From the cell containing the given text, extract its center point as [X, Y] coordinate. 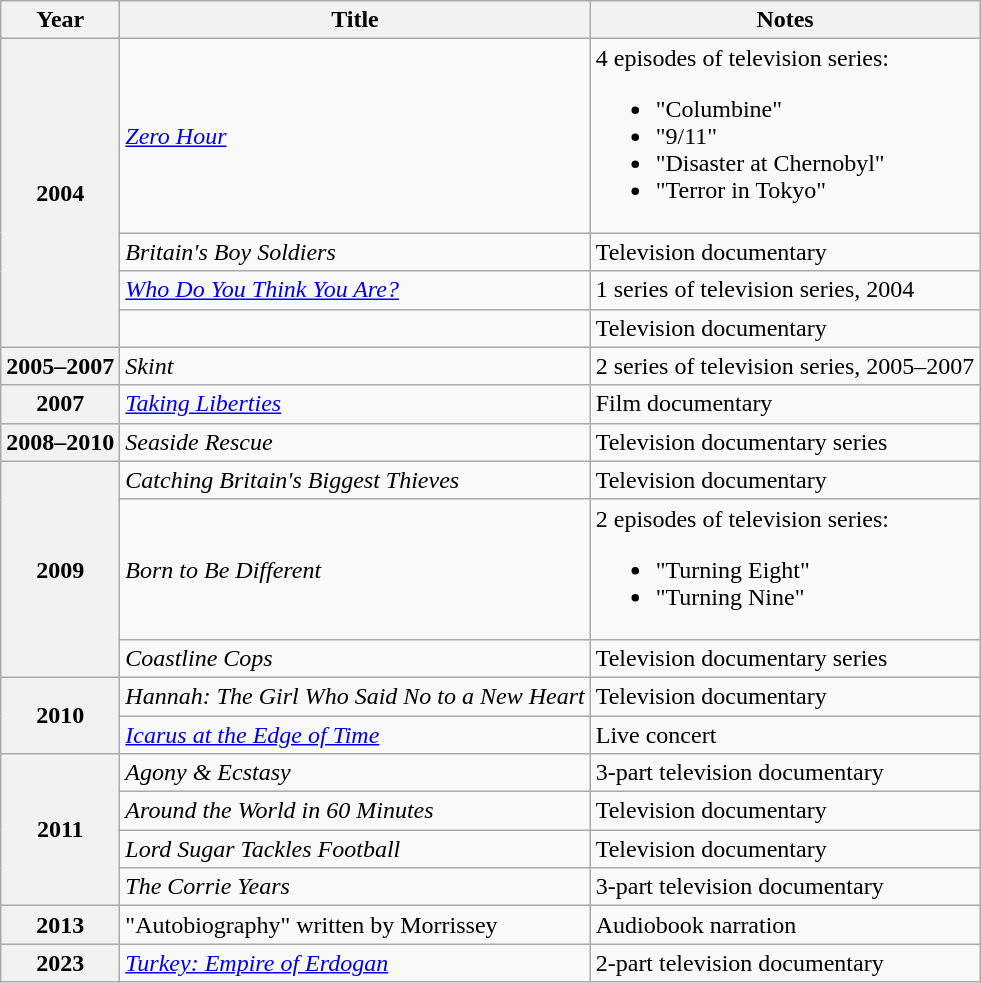
Turkey: Empire of Erdogan [355, 963]
Live concert [785, 735]
2007 [60, 404]
Year [60, 20]
2011 [60, 830]
Britain's Boy Soldiers [355, 252]
Around the World in 60 Minutes [355, 811]
Zero Hour [355, 136]
4 episodes of television series:"Columbine""9/11""Disaster at Chernobyl""Terror in Tokyo" [785, 136]
Icarus at the Edge of Time [355, 735]
2023 [60, 963]
Lord Sugar Tackles Football [355, 849]
Film documentary [785, 404]
2008–2010 [60, 442]
2 series of television series, 2005–2007 [785, 366]
2010 [60, 715]
Title [355, 20]
Catching Britain's Biggest Thieves [355, 480]
Coastline Cops [355, 658]
Born to Be Different [355, 569]
The Corrie Years [355, 887]
1 series of television series, 2004 [785, 290]
2009 [60, 569]
Who Do You Think You Are? [355, 290]
Skint [355, 366]
Audiobook narration [785, 925]
2005–2007 [60, 366]
2 episodes of television series:"Turning Eight""Turning Nine" [785, 569]
2-part television documentary [785, 963]
Taking Liberties [355, 404]
Hannah: The Girl Who Said No to a New Heart [355, 696]
Notes [785, 20]
Agony & Ecstasy [355, 773]
"Autobiography" written by Morrissey [355, 925]
2004 [60, 193]
Seaside Rescue [355, 442]
2013 [60, 925]
